Extract the [X, Y] coordinate from the center of the cell holding the provided text.  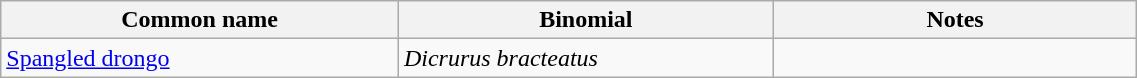
Notes [955, 20]
Dicrurus bracteatus [586, 58]
Binomial [586, 20]
Spangled drongo [200, 58]
Common name [200, 20]
